Scan for the cell matching the given text and deliver its (X, Y) coordinate at center. 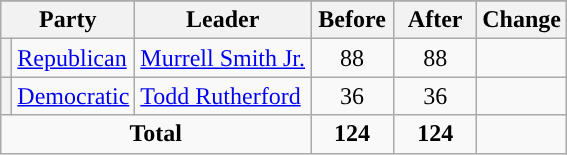
Total (156, 134)
Leader (223, 20)
Before (352, 20)
After (436, 20)
Change (522, 20)
Republican (74, 58)
Democratic (74, 96)
Murrell Smith Jr. (223, 58)
Todd Rutherford (223, 96)
Party (68, 20)
